From the cell containing the given text, extract its center point as (X, Y) coordinate. 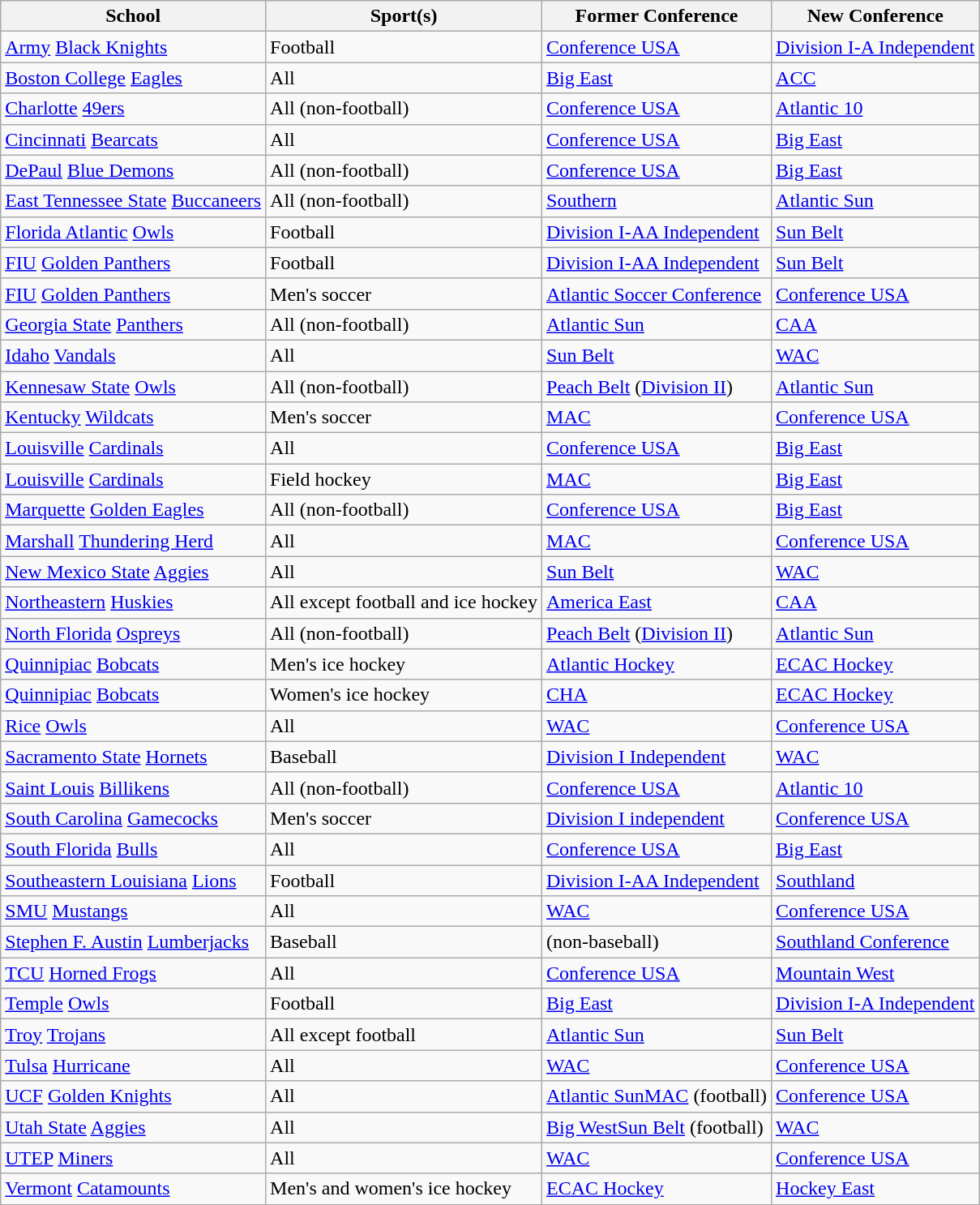
UTEP Miners (133, 1158)
(non-baseball) (657, 942)
Southeastern Louisiana Lions (133, 880)
All except football (404, 1035)
Mountain West (875, 973)
Idaho Vandals (133, 355)
North Florida Ospreys (133, 633)
Temple Owls (133, 1004)
TCU Horned Frogs (133, 973)
Southland (875, 880)
School (133, 16)
CHA (657, 695)
UCF Golden Knights (133, 1096)
ACC (875, 78)
Southern (657, 201)
Atlantic SunMAC (football) (657, 1096)
America East (657, 602)
Florida Atlantic Owls (133, 232)
Vermont Catamounts (133, 1189)
Marshall Thundering Herd (133, 541)
Marquette Golden Eagles (133, 510)
SMU Mustangs (133, 911)
Former Conference (657, 16)
Charlotte 49ers (133, 109)
All except football and ice hockey (404, 602)
Boston College Eagles (133, 78)
Kentucky Wildcats (133, 418)
Atlantic Soccer Conference (657, 294)
Sport(s) (404, 16)
Women's ice hockey (404, 695)
South Carolina Gamecocks (133, 818)
DePaul Blue Demons (133, 170)
Northeastern Huskies (133, 602)
Saint Louis Billikens (133, 787)
Southland Conference (875, 942)
Stephen F. Austin Lumberjacks (133, 942)
South Florida Bulls (133, 849)
Big WestSun Belt (football) (657, 1127)
Kennesaw State Owls (133, 387)
Atlantic Hockey (657, 664)
Cincinnati Bearcats (133, 139)
Division I Independent (657, 757)
Georgia State Panthers (133, 324)
Sacramento State Hornets (133, 757)
East Tennessee State Buccaneers (133, 201)
Men's ice hockey (404, 664)
Rice Owls (133, 726)
Field hockey (404, 479)
Utah State Aggies (133, 1127)
Division I independent (657, 818)
Army Black Knights (133, 47)
Men's and women's ice hockey (404, 1189)
New Conference (875, 16)
Troy Trojans (133, 1035)
New Mexico State Aggies (133, 572)
Tulsa Hurricane (133, 1066)
Hockey East (875, 1189)
